Capture the cell that displays the provided text and extract its [x, y] central coordinate. 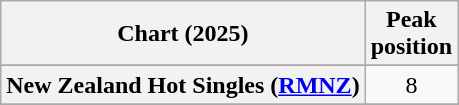
Peakposition [411, 34]
New Zealand Hot Singles (RMNZ) [183, 85]
8 [411, 85]
Chart (2025) [183, 34]
